Identify which cell holds the provided text, then report its (x, y) central coordinate. 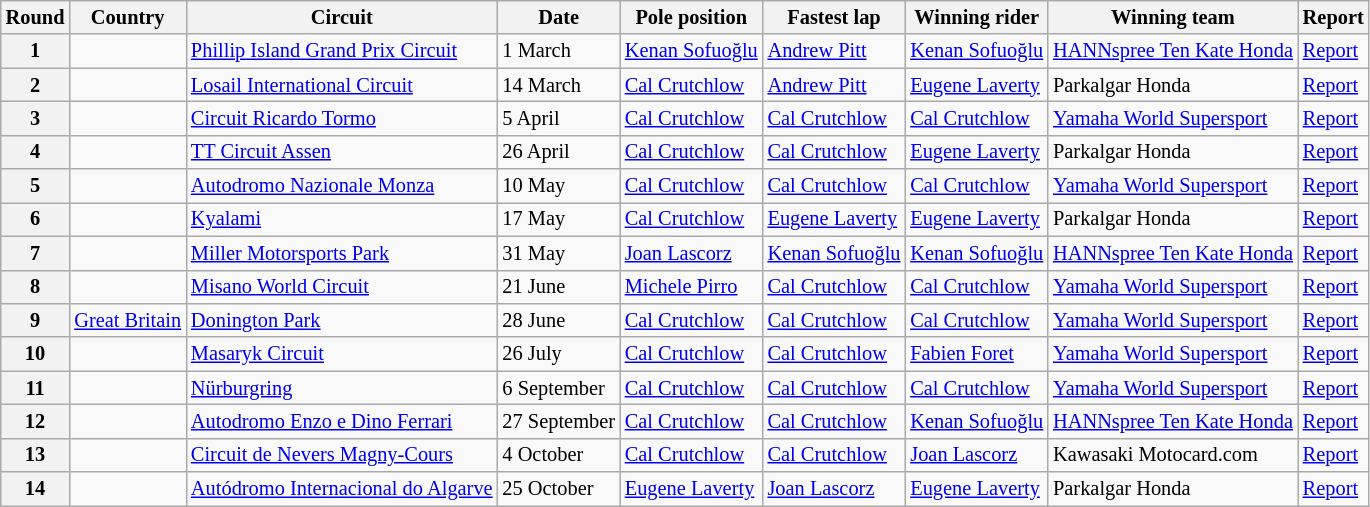
28 June (559, 320)
Date (559, 17)
14 March (559, 85)
Pole position (692, 17)
Misano World Circuit (342, 287)
Fabien Foret (976, 354)
Winning rider (976, 17)
Masaryk Circuit (342, 354)
13 (36, 455)
3 (36, 118)
Autódromo Internacional do Algarve (342, 489)
17 May (559, 219)
8 (36, 287)
Circuit (342, 17)
1 March (559, 51)
1 (36, 51)
6 September (559, 388)
11 (36, 388)
26 July (559, 354)
10 May (559, 186)
Miller Motorsports Park (342, 253)
9 (36, 320)
Great Britain (128, 320)
10 (36, 354)
27 September (559, 421)
2 (36, 85)
4 (36, 152)
12 (36, 421)
Nürburgring (342, 388)
Winning team (1173, 17)
21 June (559, 287)
Circuit Ricardo Tormo (342, 118)
Kawasaki Motocard.com (1173, 455)
Autodromo Nazionale Monza (342, 186)
Fastest lap (834, 17)
5 April (559, 118)
Donington Park (342, 320)
26 April (559, 152)
Autodromo Enzo e Dino Ferrari (342, 421)
Kyalami (342, 219)
Michele Pirro (692, 287)
5 (36, 186)
7 (36, 253)
14 (36, 489)
Round (36, 17)
25 October (559, 489)
Circuit de Nevers Magny-Cours (342, 455)
31 May (559, 253)
Country (128, 17)
Losail International Circuit (342, 85)
TT Circuit Assen (342, 152)
Phillip Island Grand Prix Circuit (342, 51)
6 (36, 219)
4 October (559, 455)
